Determine the (X, Y) coordinate at the center of the cell enclosing the given text.  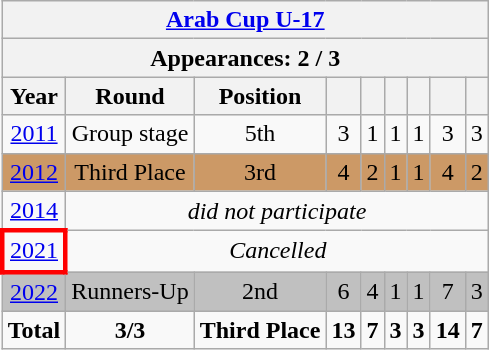
Group stage (130, 134)
13 (344, 330)
Cancelled (277, 252)
2021 (34, 252)
Runners-Up (130, 292)
Year (34, 96)
did not participate (277, 211)
Appearances: 2 / 3 (245, 58)
Arab Cup U-17 (245, 20)
2nd (260, 292)
6 (344, 292)
Round (130, 96)
3/3 (130, 330)
5th (260, 134)
2022 (34, 292)
3rd (260, 172)
Position (260, 96)
2012 (34, 172)
Total (34, 330)
2011 (34, 134)
2014 (34, 211)
14 (448, 330)
